Return (x, y) of the center of cell containing provided text 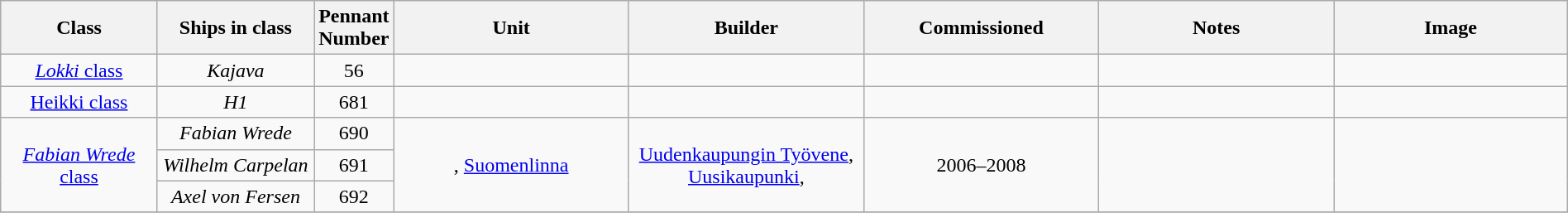
Unit (511, 28)
Wilhelm Carpelan (235, 165)
Class (79, 28)
Commissioned (981, 28)
Image (1451, 28)
Axel von Fersen (235, 196)
, Suomenlinna (511, 165)
681 (354, 102)
Lokki class (79, 70)
Fabian Wrede class (79, 165)
Fabian Wrede (235, 133)
2006–2008 (981, 165)
Kajava (235, 70)
H1 (235, 102)
Heikki class (79, 102)
Pennant Number (354, 28)
Notes (1217, 28)
Builder (746, 28)
Ships in class (235, 28)
Uudenkaupungin Työvene, Uusikaupunki, (746, 165)
692 (354, 196)
691 (354, 165)
56 (354, 70)
690 (354, 133)
